Locate the cell with the specified text and output its (X, Y) center coordinate. 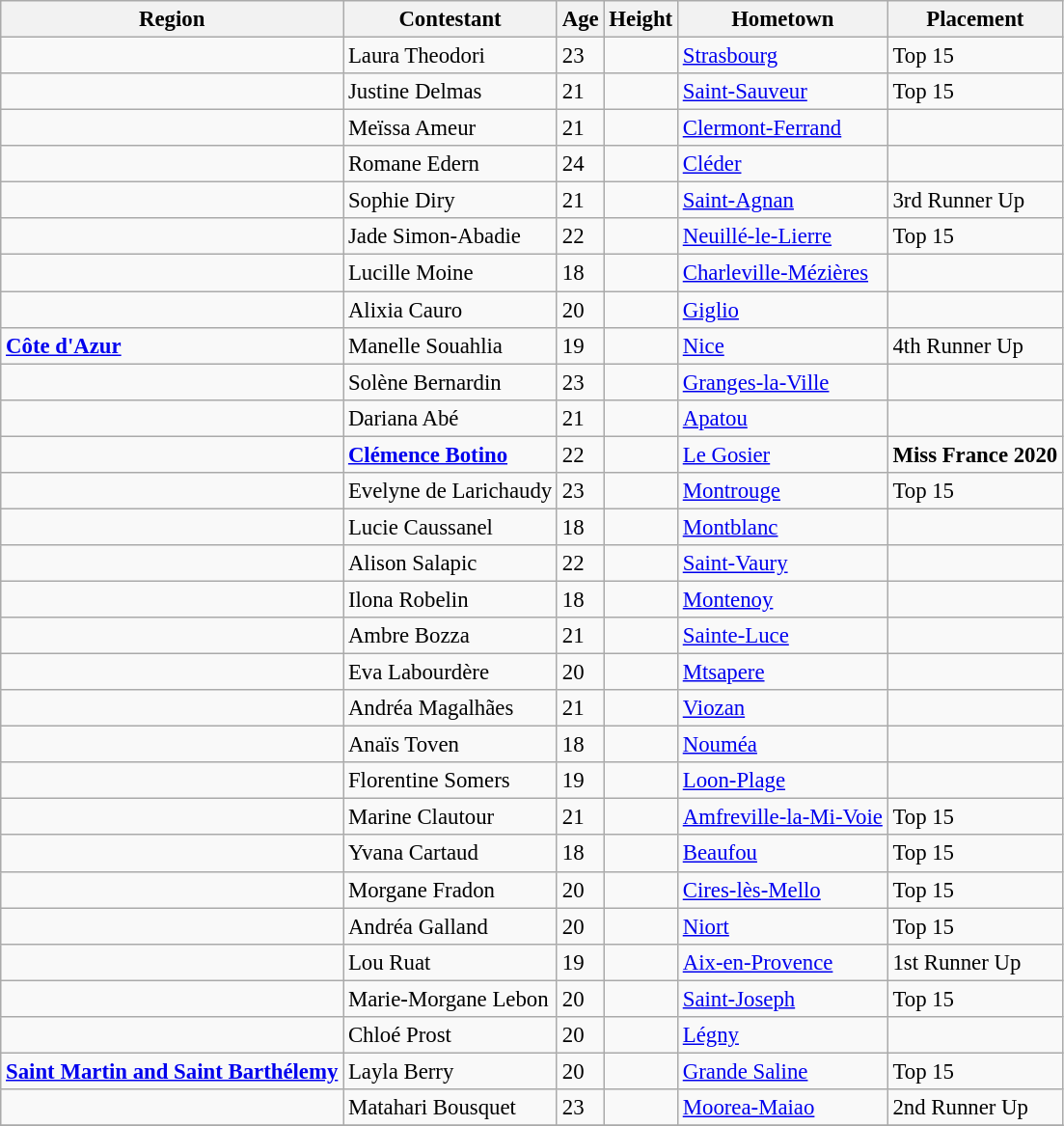
Laura Theodori (450, 56)
Miss France 2020 (974, 454)
Sophie Diry (450, 201)
Morgane Fradon (450, 890)
Nouméa (782, 745)
Sainte-Luce (782, 636)
Alison Salapic (450, 563)
Lucie Caussanel (450, 527)
Aix-en-Provence (782, 962)
Légny (782, 1035)
Marine Clautour (450, 817)
Yvana Cartaud (450, 854)
Matahari Bousquet (450, 1108)
Ilona Robelin (450, 599)
Le Gosier (782, 454)
Moorea-Maiao (782, 1108)
Height (641, 19)
Layla Berry (450, 1071)
4th Runner Up (974, 345)
Neuillé-le-Lierre (782, 236)
Justine Delmas (450, 92)
Romane Edern (450, 164)
Alixia Cauro (450, 310)
1st Runner Up (974, 962)
Strasbourg (782, 56)
Saint-Vaury (782, 563)
Region (172, 19)
Grande Saline (782, 1071)
Saint-Sauveur (782, 92)
Contestant (450, 19)
3rd Runner Up (974, 201)
Placement (974, 19)
Viozan (782, 708)
Evelyne de Larichaudy (450, 491)
Montrouge (782, 491)
Montenoy (782, 599)
Age (581, 19)
Clermont-Ferrand (782, 128)
Nice (782, 345)
Marie-Morgane Lebon (450, 999)
24 (581, 164)
Saint-Joseph (782, 999)
Amfreville-la-Mi-Voie (782, 817)
Apatou (782, 418)
Meïssa Ameur (450, 128)
2nd Runner Up (974, 1108)
Côte d'Azur (172, 345)
Hometown (782, 19)
Dariana Abé (450, 418)
Charleville-Mézières (782, 273)
Lucille Moine (450, 273)
Granges-la-Ville (782, 382)
Andréa Magalhães (450, 708)
Cires-lès-Mello (782, 890)
Mtsapere (782, 673)
Niort (782, 926)
Jade Simon-Abadie (450, 236)
Solène Bernardin (450, 382)
Florentine Somers (450, 781)
Anaïs Toven (450, 745)
Giglio (782, 310)
Cléder (782, 164)
Chloé Prost (450, 1035)
Lou Ruat (450, 962)
Saint Martin and Saint Barthélemy (172, 1071)
Andréa Galland (450, 926)
Manelle Souahlia (450, 345)
Beaufou (782, 854)
Loon-Plage (782, 781)
Clémence Botino (450, 454)
Montblanc (782, 527)
Ambre Bozza (450, 636)
Saint-Agnan (782, 201)
Eva Labourdère (450, 673)
